For the text-containing cell, return its midpoint in (X, Y) coordinate format. 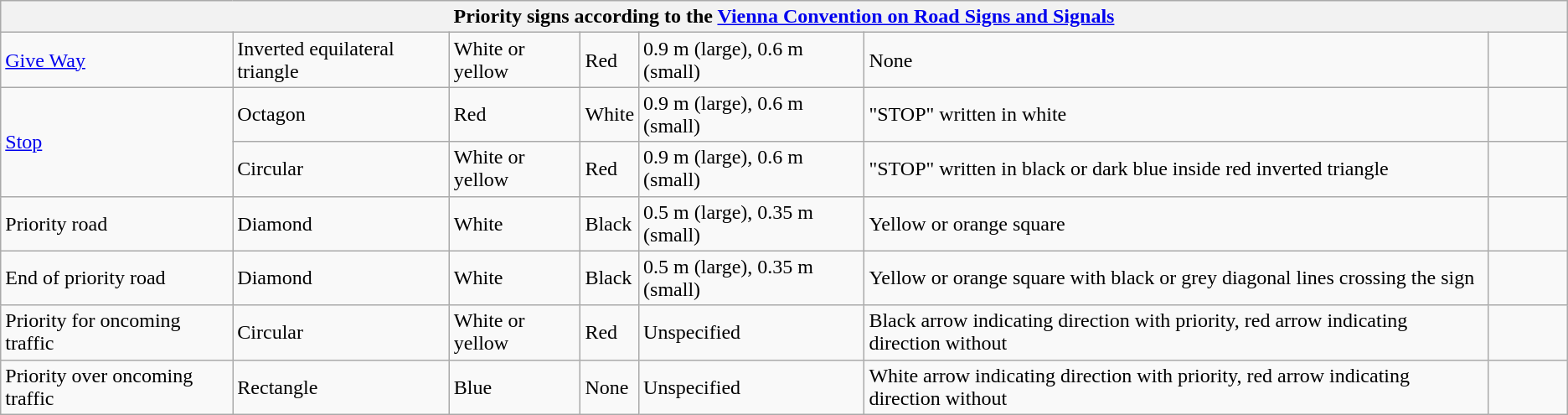
Priority over oncoming traffic (117, 387)
Give Way (117, 60)
Inverted equilateral triangle (342, 60)
"STOP" written in black or dark blue inside red inverted triangle (1176, 169)
Priority road (117, 223)
White arrow indicating direction with priority, red arrow indicating direction without (1176, 387)
Yellow or orange square with black or grey diagonal lines crossing the sign (1176, 278)
Stop (117, 142)
Rectangle (342, 387)
End of priority road (117, 278)
Black arrow indicating direction with priority, red arrow indicating direction without (1176, 332)
Yellow or orange square (1176, 223)
Octagon (342, 114)
Blue (514, 387)
"STOP" written in white (1176, 114)
Priority for oncoming traffic (117, 332)
Priority signs according to the Vienna Convention on Road Signs and Signals (784, 17)
